Scan for the cell matching the given text and deliver its (x, y) coordinate at center. 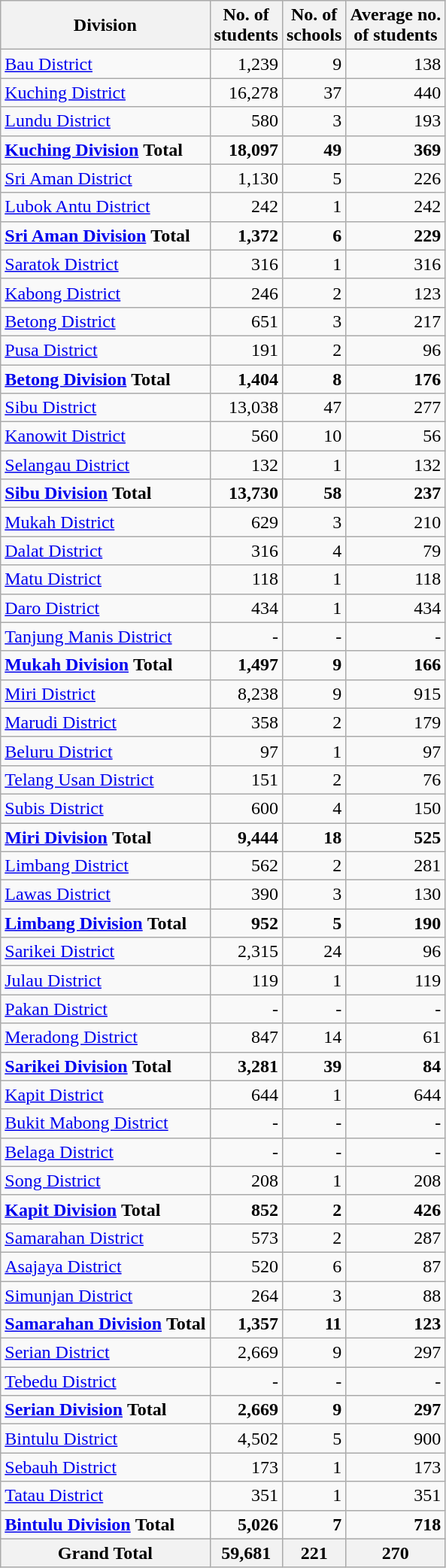
440 (396, 93)
9,444 (246, 837)
560 (246, 436)
246 (246, 293)
Kapit Division Total (105, 1209)
Sibu District (105, 408)
11 (314, 1324)
88 (396, 1295)
8 (314, 378)
Serian District (105, 1353)
277 (396, 408)
847 (246, 1038)
151 (246, 779)
Tatau District (105, 1496)
Matu District (105, 579)
138 (396, 64)
Julau District (105, 980)
Pusa District (105, 350)
520 (246, 1266)
5,026 (246, 1524)
61 (396, 1038)
190 (396, 923)
1,130 (246, 178)
Grand Total (105, 1553)
369 (396, 150)
Lawas District (105, 895)
179 (396, 722)
Kuching District (105, 93)
47 (314, 408)
193 (396, 121)
210 (396, 522)
87 (396, 1266)
Sibu Division Total (105, 494)
Tebedu District (105, 1381)
39 (314, 1066)
217 (396, 321)
Sebauh District (105, 1467)
49 (314, 150)
Miri District (105, 694)
Samarahan Division Total (105, 1324)
18 (314, 837)
79 (396, 551)
13,730 (246, 494)
525 (396, 837)
580 (246, 121)
Serian Division Total (105, 1410)
Average no.of students (396, 26)
358 (246, 722)
150 (396, 808)
Subis District (105, 808)
600 (246, 808)
426 (396, 1209)
Bukit Mabong District (105, 1123)
Pakan District (105, 1009)
130 (396, 895)
Lundu District (105, 121)
270 (396, 1553)
13,038 (246, 408)
Saratok District (105, 264)
Kabong District (105, 293)
1,497 (246, 665)
573 (246, 1238)
Betong Division Total (105, 378)
1,404 (246, 378)
10 (314, 436)
Samarahan District (105, 1238)
14 (314, 1038)
59,681 (246, 1553)
952 (246, 923)
Sarikei Division Total (105, 1066)
37 (314, 93)
Lubok Antu District (105, 207)
Division (105, 26)
Limbang Division Total (105, 923)
651 (246, 321)
Kanowit District (105, 436)
Asajaya District (105, 1266)
390 (246, 895)
8,238 (246, 694)
1,372 (246, 236)
Meradong District (105, 1038)
Daro District (105, 608)
3,281 (246, 1066)
287 (396, 1238)
900 (396, 1439)
4,502 (246, 1439)
221 (314, 1553)
Tanjung Manis District (105, 637)
629 (246, 522)
Mukah Division Total (105, 665)
Song District (105, 1181)
Mukah District (105, 522)
Bau District (105, 64)
Beluru District (105, 751)
58 (314, 494)
1,357 (246, 1324)
84 (396, 1066)
1,239 (246, 64)
718 (396, 1524)
229 (396, 236)
7 (314, 1524)
76 (396, 779)
562 (246, 866)
281 (396, 866)
Simunjan District (105, 1295)
Belaga District (105, 1152)
Limbang District (105, 866)
Miri Division Total (105, 837)
264 (246, 1295)
Sarikei District (105, 952)
Betong District (105, 321)
Marudi District (105, 722)
Bintulu Division Total (105, 1524)
No. ofstudents (246, 26)
191 (246, 350)
56 (396, 436)
226 (396, 178)
Telang Usan District (105, 779)
16,278 (246, 93)
Sri Aman Division Total (105, 236)
Bintulu District (105, 1439)
Selangau District (105, 465)
18,097 (246, 150)
852 (246, 1209)
166 (396, 665)
No. ofschools (314, 26)
Sri Aman District (105, 178)
176 (396, 378)
915 (396, 694)
Dalat District (105, 551)
2,315 (246, 952)
Kuching Division Total (105, 150)
Kapit District (105, 1095)
24 (314, 952)
237 (396, 494)
